For the text-containing cell, return its midpoint in (x, y) coordinate format. 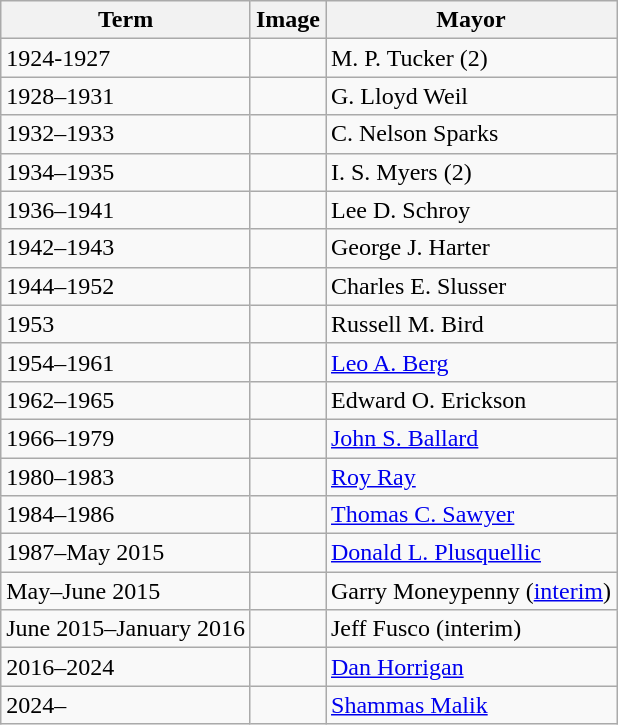
Roy Ray (472, 477)
1932–1933 (126, 134)
1962–1965 (126, 400)
1966–1979 (126, 438)
John S. Ballard (472, 438)
Leo A. Berg (472, 362)
2016–2024 (126, 667)
1942–1943 (126, 248)
Thomas C. Sawyer (472, 515)
June 2015–January 2016 (126, 629)
1928–1931 (126, 96)
G. Lloyd Weil (472, 96)
1924-1927 (126, 58)
May–June 2015 (126, 591)
C. Nelson Sparks (472, 134)
1944–1952 (126, 286)
1936–1941 (126, 210)
George J. Harter (472, 248)
2024– (126, 705)
M. P. Tucker (2) (472, 58)
1953 (126, 324)
Dan Horrigan (472, 667)
Russell M. Bird (472, 324)
Jeff Fusco (interim) (472, 629)
I. S. Myers (2) (472, 172)
1984–1986 (126, 515)
Edward O. Erickson (472, 400)
Shammas Malik (472, 705)
Donald L. Plusquellic (472, 553)
Lee D. Schroy (472, 210)
Term (126, 20)
Garry Moneypenny (interim) (472, 591)
1934–1935 (126, 172)
Charles E. Slusser (472, 286)
Image (288, 20)
1987–May 2015 (126, 553)
Mayor (472, 20)
1980–1983 (126, 477)
1954–1961 (126, 362)
